Identify which cell holds the provided text, then report its (X, Y) central coordinate. 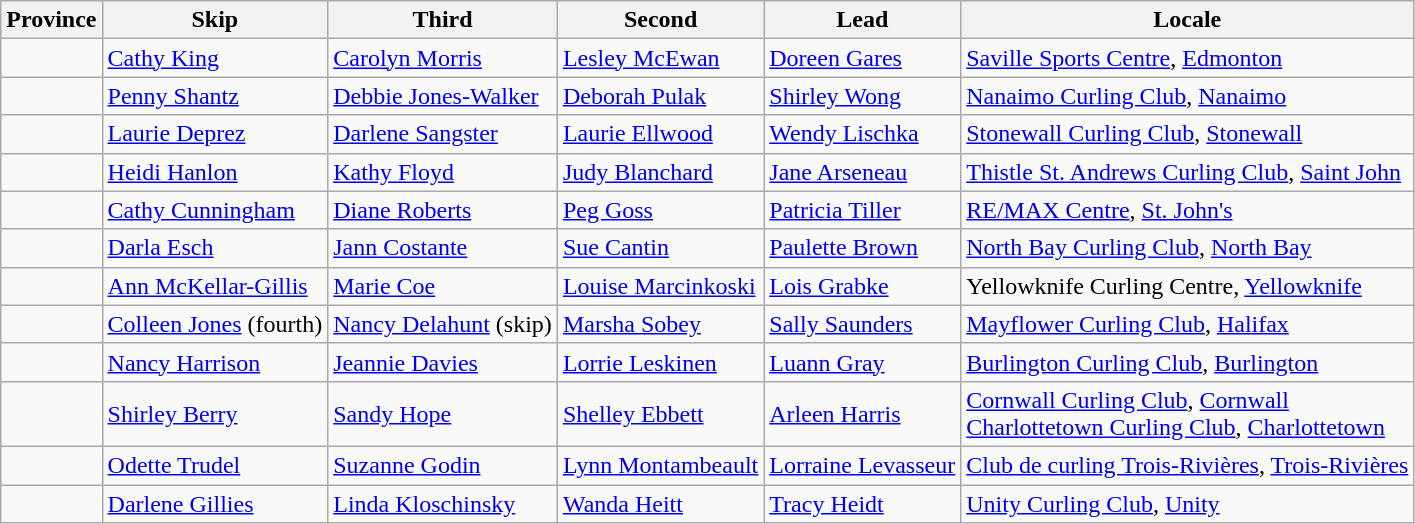
Shirley Wong (862, 96)
Carolyn Morris (443, 58)
Jane Arseneau (862, 172)
RE/MAX Centre, St. John's (1188, 210)
Laurie Ellwood (660, 134)
Laurie Deprez (215, 134)
Darla Esch (215, 248)
North Bay Curling Club, North Bay (1188, 248)
Heidi Hanlon (215, 172)
Judy Blanchard (660, 172)
Lorrie Leskinen (660, 362)
Sandy Hope (443, 414)
Suzanne Godin (443, 465)
Lead (862, 20)
Nancy Delahunt (skip) (443, 324)
Sue Cantin (660, 248)
Jann Costante (443, 248)
Odette Trudel (215, 465)
Mayflower Curling Club, Halifax (1188, 324)
Kathy Floyd (443, 172)
Peg Goss (660, 210)
Cathy Cunningham (215, 210)
Club de curling Trois-Rivières, Trois-Rivières (1188, 465)
Shelley Ebbett (660, 414)
Louise Marcinkoski (660, 286)
Penny Shantz (215, 96)
Stonewall Curling Club, Stonewall (1188, 134)
Marie Coe (443, 286)
Patricia Tiller (862, 210)
Tracy Heidt (862, 503)
Diane Roberts (443, 210)
Darlene Gillies (215, 503)
Thistle St. Andrews Curling Club, Saint John (1188, 172)
Colleen Jones (fourth) (215, 324)
Wanda Heitt (660, 503)
Shirley Berry (215, 414)
Paulette Brown (862, 248)
Lynn Montambeault (660, 465)
Burlington Curling Club, Burlington (1188, 362)
Darlene Sangster (443, 134)
Debbie Jones-Walker (443, 96)
Lorraine Levasseur (862, 465)
Cornwall Curling Club, Cornwall Charlottetown Curling Club, Charlottetown (1188, 414)
Cathy King (215, 58)
Saville Sports Centre, Edmonton (1188, 58)
Locale (1188, 20)
Skip (215, 20)
Unity Curling Club, Unity (1188, 503)
Nanaimo Curling Club, Nanaimo (1188, 96)
Ann McKellar-Gillis (215, 286)
Deborah Pulak (660, 96)
Marsha Sobey (660, 324)
Second (660, 20)
Lesley McEwan (660, 58)
Lois Grabke (862, 286)
Nancy Harrison (215, 362)
Sally Saunders (862, 324)
Linda Kloschinsky (443, 503)
Jeannie Davies (443, 362)
Luann Gray (862, 362)
Arleen Harris (862, 414)
Wendy Lischka (862, 134)
Province (52, 20)
Doreen Gares (862, 58)
Yellowknife Curling Centre, Yellowknife (1188, 286)
Third (443, 20)
